Return (X, Y) of the center of cell containing provided text 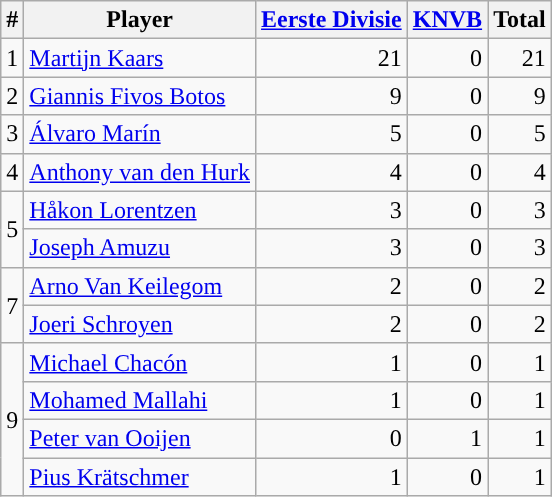
# (12, 20)
Álvaro Marín (140, 134)
Peter van Ooijen (140, 438)
Pius Krätschmer (140, 477)
KNVB (447, 20)
Arno Van Keilegom (140, 286)
Michael Chacón (140, 362)
Joseph Amuzu (140, 248)
Joeri Schroyen (140, 324)
Giannis Fivos Botos (140, 96)
Eerste Divisie (332, 20)
7 (12, 305)
Martijn Kaars (140, 58)
Anthony van den Hurk (140, 172)
Mohamed Mallahi (140, 400)
Total (520, 20)
Håkon Lorentzen (140, 210)
Player (140, 20)
